Detect which cell encompasses the target text, then output its [X, Y] center coordinate. 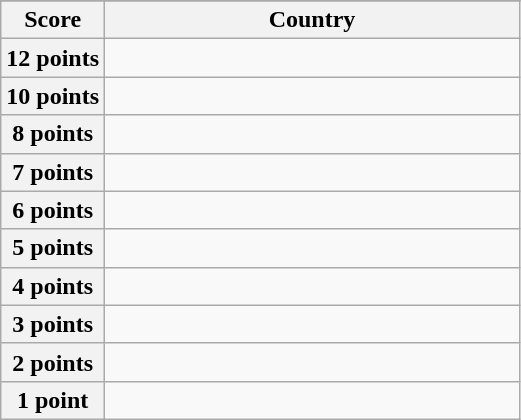
1 point [53, 400]
Country [312, 20]
8 points [53, 134]
5 points [53, 248]
Score [53, 20]
2 points [53, 362]
12 points [53, 58]
10 points [53, 96]
7 points [53, 172]
6 points [53, 210]
4 points [53, 286]
3 points [53, 324]
